Determine the (X, Y) coordinate at the center of the cell enclosing the given text.  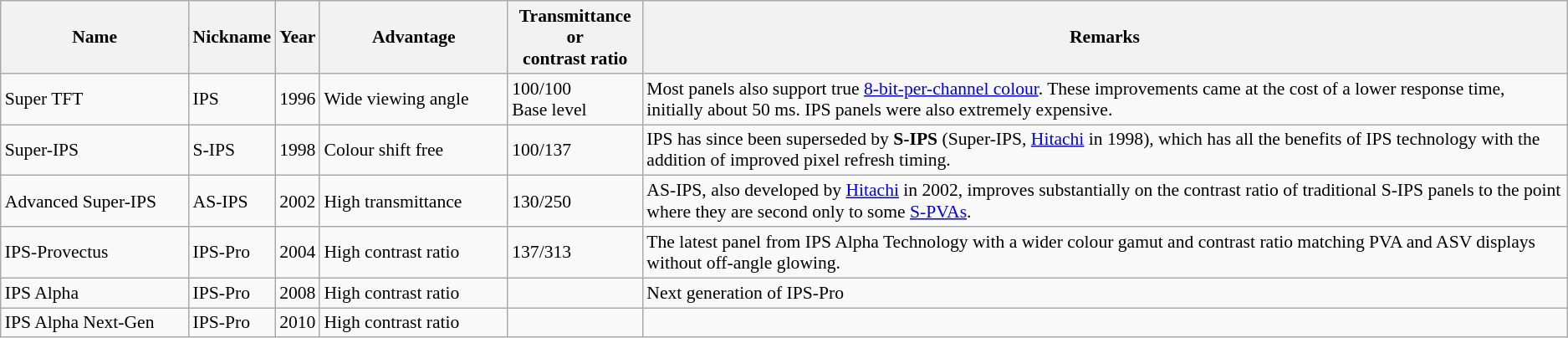
Next generation of IPS-Pro (1104, 293)
2008 (298, 293)
Remarks (1104, 37)
2002 (298, 201)
130/250 (575, 201)
The latest panel from IPS Alpha Technology with a wider colour gamut and contrast ratio matching PVA and ASV displays without off-angle glowing. (1104, 253)
IPS Alpha Next-Gen (95, 323)
1996 (298, 99)
Super TFT (95, 99)
Nickname (232, 37)
Advantage (413, 37)
High transmittance (413, 201)
S-IPS (232, 151)
IPS-Provectus (95, 253)
Wide viewing angle (413, 99)
137/313 (575, 253)
2010 (298, 323)
IPS (232, 99)
IPS Alpha (95, 293)
Name (95, 37)
100/100Base level (575, 99)
AS-IPS (232, 201)
Colour shift free (413, 151)
1998 (298, 151)
Transmittance orcontrast ratio (575, 37)
Advanced Super-IPS (95, 201)
Super-IPS (95, 151)
2004 (298, 253)
100/137 (575, 151)
Year (298, 37)
